Provide the (x, y) coordinate of the cell's center where the given text is located.  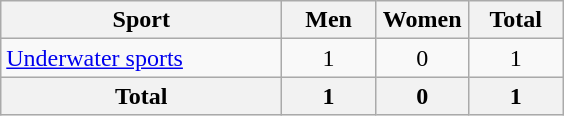
Women (422, 20)
Men (329, 20)
Underwater sports (142, 58)
Sport (142, 20)
